Locate the cell with the specified text and output its [x, y] center coordinate. 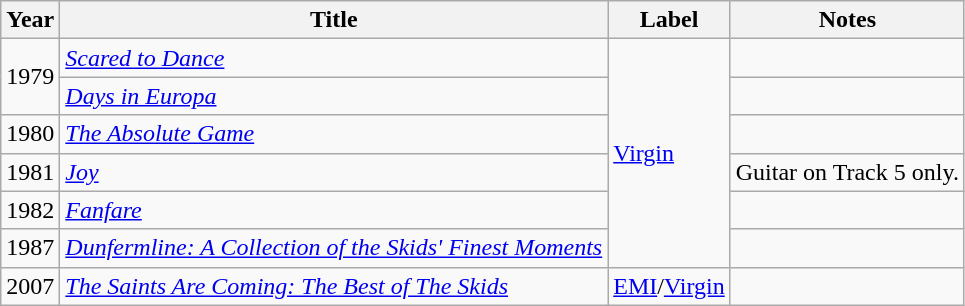
The Absolute Game [334, 134]
Dunfermline: A Collection of the Skids' Finest Moments [334, 248]
Notes [847, 20]
1979 [30, 77]
Label [670, 20]
1980 [30, 134]
2007 [30, 286]
1981 [30, 172]
Scared to Dance [334, 58]
Virgin [670, 153]
1982 [30, 210]
Joy [334, 172]
1987 [30, 248]
EMI/Virgin [670, 286]
Year [30, 20]
The Saints Are Coming: The Best of The Skids [334, 286]
Fanfare [334, 210]
Days in Europa [334, 96]
Guitar on Track 5 only. [847, 172]
Title [334, 20]
